Return the (x, y) coordinate for the center point of the cell that contains the specified text.  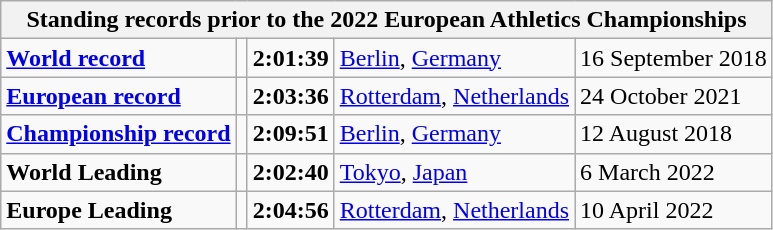
Standing records prior to the 2022 European Athletics Championships (386, 20)
2:03:36 (290, 96)
2:01:39 (290, 58)
24 October 2021 (674, 96)
Europe Leading (118, 210)
2:02:40 (290, 172)
2:04:56 (290, 210)
10 April 2022 (674, 210)
12 August 2018 (674, 134)
2:09:51 (290, 134)
6 March 2022 (674, 172)
Championship record (118, 134)
European record (118, 96)
16 September 2018 (674, 58)
World record (118, 58)
World Leading (118, 172)
Tokyo, Japan (454, 172)
